Locate the cell with the specified text and output its (x, y) center coordinate. 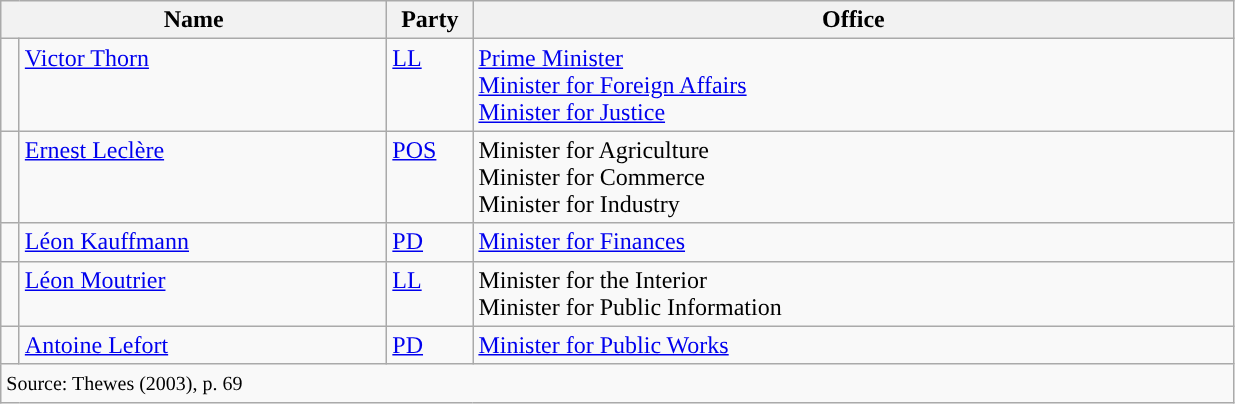
Victor Thorn (203, 85)
Minister for Public Works (854, 345)
Source: Thewes (2003), p. 69 (618, 383)
Minister for the Interior Minister for Public Information (854, 294)
Léon Kauffmann (203, 242)
Minister for Finances (854, 242)
Antoine Lefort (203, 345)
Prime Minister Minister for Foreign Affairs Minister for Justice (854, 85)
Party (430, 20)
POS (430, 177)
Name (194, 20)
Office (854, 20)
Léon Moutrier (203, 294)
Minister for Agriculture Minister for Commerce Minister for Industry (854, 177)
Ernest Leclère (203, 177)
